Provide the (x, y) coordinate of the cell's center where the given text is located.  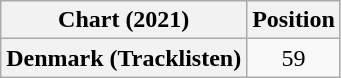
59 (294, 58)
Denmark (Tracklisten) (124, 58)
Position (294, 20)
Chart (2021) (124, 20)
